Scan for the cell matching the given text and deliver its (X, Y) coordinate at center. 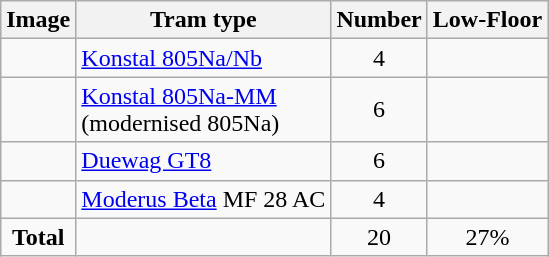
Tram type (204, 20)
Number (379, 20)
Konstal 805Na/Nb (204, 58)
Konstal 805Na-MM(modernised 805Na) (204, 110)
27% (487, 237)
Total (38, 237)
Low-Floor (487, 20)
Duewag GT8 (204, 161)
20 (379, 237)
Moderus Beta MF 28 AC (204, 199)
Image (38, 20)
